Detect which cell encompasses the target text, then output its (X, Y) center coordinate. 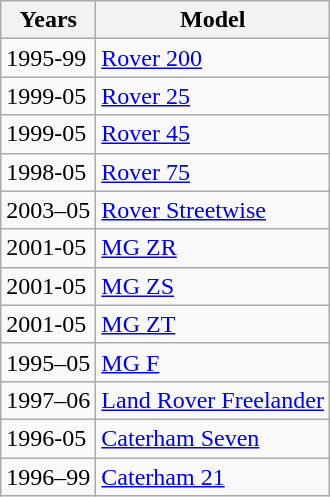
Caterham Seven (213, 438)
1995-99 (48, 58)
Rover 45 (213, 134)
Rover 200 (213, 58)
Caterham 21 (213, 477)
Years (48, 20)
Rover 75 (213, 172)
1998-05 (48, 172)
Rover 25 (213, 96)
1997–06 (48, 400)
Land Rover Freelander (213, 400)
MG ZT (213, 324)
1995–05 (48, 362)
MG ZS (213, 286)
MG ZR (213, 248)
1996–99 (48, 477)
2003–05 (48, 210)
1996-05 (48, 438)
MG F (213, 362)
Model (213, 20)
Rover Streetwise (213, 210)
